Return [x, y] of the center of cell containing provided text 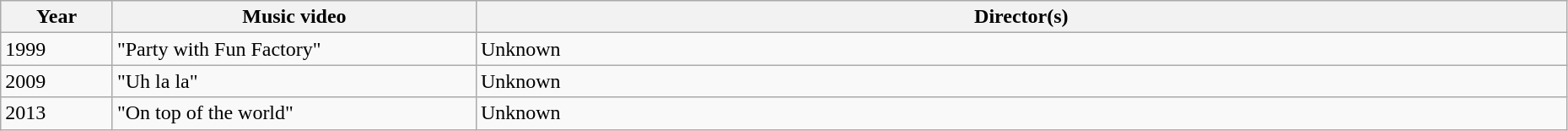
Year [57, 17]
"Uh la la" [294, 81]
2013 [57, 113]
2009 [57, 81]
"Party with Fun Factory" [294, 49]
Director(s) [1021, 17]
1999 [57, 49]
Music video [294, 17]
"On top of the world" [294, 113]
